Return [x, y] of the center of cell containing provided text 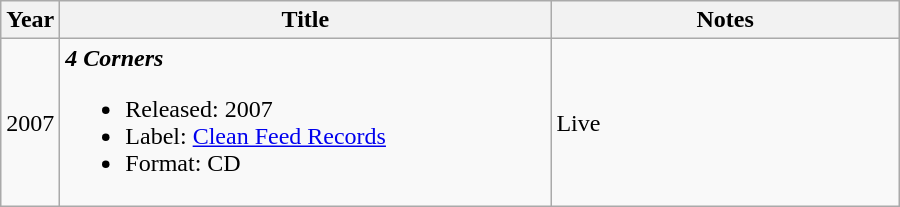
Live [726, 122]
2007 [30, 122]
Year [30, 20]
4 CornersReleased: 2007Label: Clean Feed Records Format: CD [306, 122]
Notes [726, 20]
Title [306, 20]
